Determine the (x, y) coordinate at the center of the cell enclosing the given text.  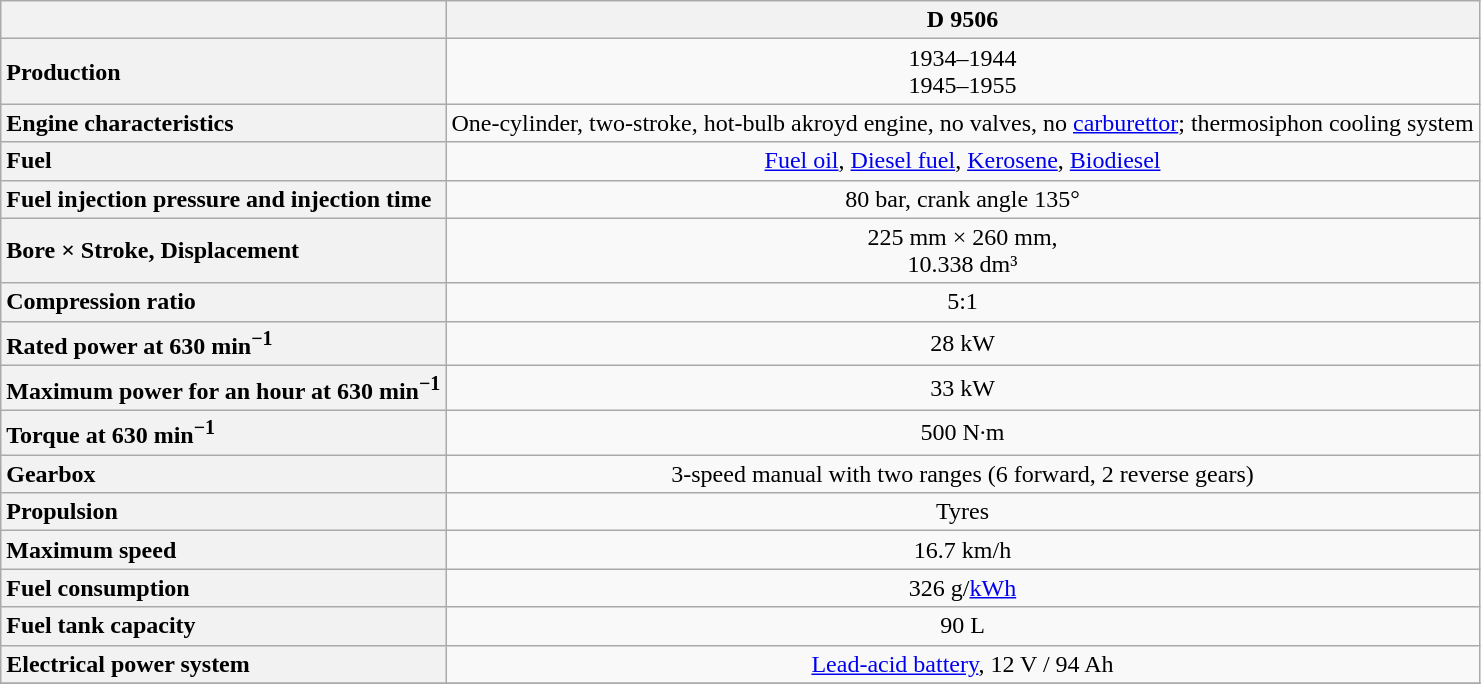
Production (224, 72)
Bore × Stroke, Displacement (224, 250)
1934–19441945–1955 (962, 72)
Fuel injection pressure and injection time (224, 199)
Fuel (224, 161)
80 bar, crank angle 135° (962, 199)
Propulsion (224, 512)
3-speed manual with two ranges (6 forward, 2 reverse gears) (962, 474)
326 g/kWh (962, 588)
Compression ratio (224, 302)
500 N·m (962, 432)
One-cylinder, two-stroke, hot-bulb akroyd engine, no valves, no carburettor; thermosiphon cooling system (962, 123)
33 kW (962, 388)
5:1 (962, 302)
Gearbox (224, 474)
Fuel oil, Diesel fuel, Kerosene, Biodiesel (962, 161)
Fuel consumption (224, 588)
Fuel tank capacity (224, 626)
Maximum power for an hour at 630 min−1 (224, 388)
Torque at 630 min−1 (224, 432)
Rated power at 630 min−1 (224, 344)
Engine characteristics (224, 123)
225 mm × 260 mm,10.338 dm³ (962, 250)
90 L (962, 626)
D 9506 (962, 20)
16.7 km/h (962, 550)
28 kW (962, 344)
Tyres (962, 512)
Maximum speed (224, 550)
Lead-acid battery, 12 V / 94 Ah (962, 664)
Electrical power system (224, 664)
